Extract the [x, y] coordinate from the center of the cell holding the provided text.  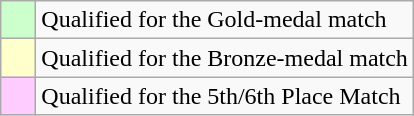
Qualified for the 5th/6th Place Match [225, 96]
Qualified for the Bronze-medal match [225, 58]
Qualified for the Gold-medal match [225, 20]
